Identify which cell holds the provided text, then report its (X, Y) central coordinate. 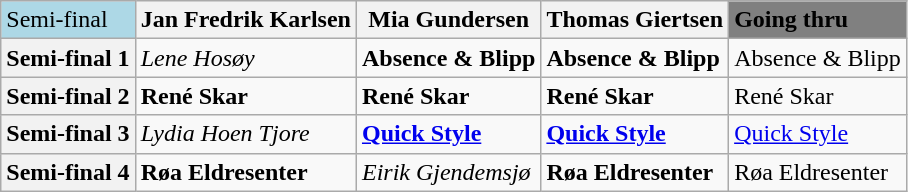
Lydia Hoen Tjore (246, 134)
Semi-final (68, 20)
Going thru (818, 20)
Jan Fredrik Karlsen (246, 20)
Semi-final 4 (68, 172)
Thomas Giertsen (635, 20)
Semi-final 3 (68, 134)
Semi-final 2 (68, 96)
Mia Gundersen (448, 20)
Eirik Gjendemsjø (448, 172)
Lene Hosøy (246, 58)
Semi-final 1 (68, 58)
